Return [X, Y] of the center of cell containing provided text 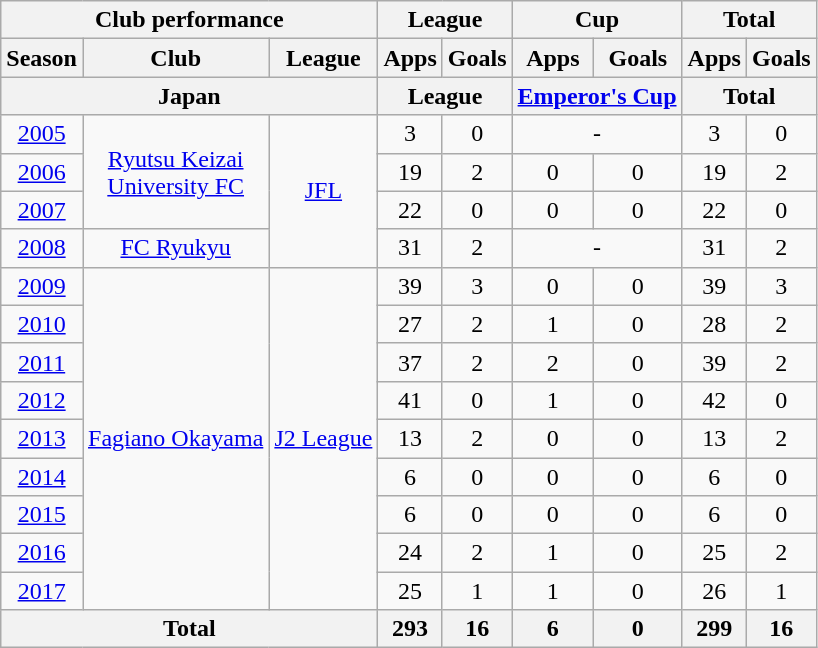
27 [410, 324]
2013 [42, 438]
2011 [42, 362]
2012 [42, 400]
2010 [42, 324]
Ryutsu KeizaiUniversity FC [175, 172]
Season [42, 58]
2015 [42, 515]
299 [714, 629]
2009 [42, 286]
42 [714, 400]
2007 [42, 210]
2006 [42, 172]
JFL [324, 191]
Japan [190, 96]
Cup [597, 20]
Club performance [190, 20]
2005 [42, 134]
2008 [42, 248]
26 [714, 591]
293 [410, 629]
24 [410, 553]
J2 League [324, 438]
41 [410, 400]
2014 [42, 477]
Club [175, 58]
Emperor's Cup [597, 96]
28 [714, 324]
2016 [42, 553]
37 [410, 362]
2017 [42, 591]
FC Ryukyu [175, 248]
Fagiano Okayama [175, 438]
